Output the [x, y] coordinate of the center of the cell containing the given text.  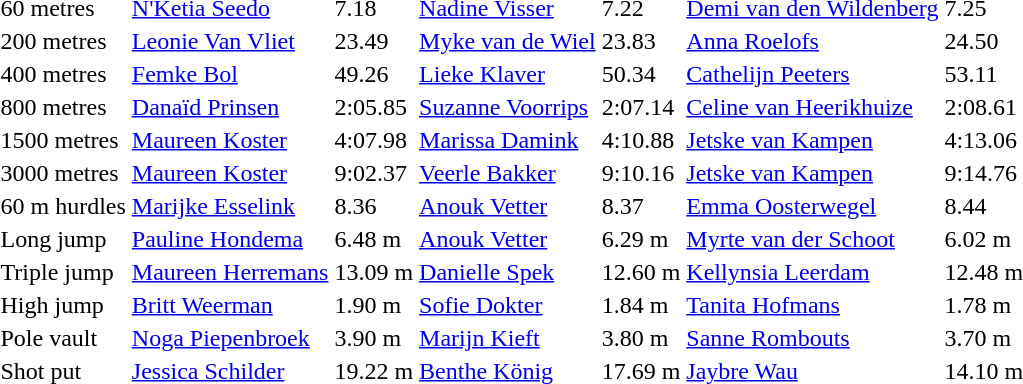
50.34 [641, 74]
9:02.37 [374, 173]
Myrte van der Schoot [812, 239]
Kellynsia Leerdam [812, 272]
6.48 m [374, 239]
Maureen Herremans [230, 272]
9:10.16 [641, 173]
3.90 m [374, 338]
6.29 m [641, 239]
12.60 m [641, 272]
8.36 [374, 206]
2:05.85 [374, 107]
Marijn Kieft [508, 338]
4:07.98 [374, 140]
49.26 [374, 74]
2:07.14 [641, 107]
Sanne Rombouts [812, 338]
Sofie Dokter [508, 305]
Marissa Damink [508, 140]
Pauline Hondema [230, 239]
8.37 [641, 206]
Anna Roelofs [812, 41]
Cathelijn Peeters [812, 74]
Noga Piepenbroek [230, 338]
Suzanne Voorrips [508, 107]
Leonie Van Vliet [230, 41]
Marijke Esselink [230, 206]
Danielle Spek [508, 272]
Myke van de Wiel [508, 41]
Tanita Hofmans [812, 305]
13.09 m [374, 272]
23.49 [374, 41]
4:10.88 [641, 140]
Veerle Bakker [508, 173]
3.80 m [641, 338]
Femke Bol [230, 74]
1.84 m [641, 305]
1.90 m [374, 305]
Britt Weerman [230, 305]
Lieke Klaver [508, 74]
Danaïd Prinsen [230, 107]
Emma Oosterwegel [812, 206]
23.83 [641, 41]
Celine van Heerikhuize [812, 107]
